Detect which cell encompasses the target text, then output its (x, y) center coordinate. 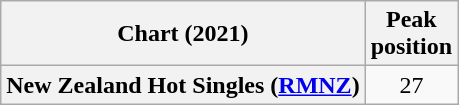
Peakposition (411, 34)
Chart (2021) (183, 34)
27 (411, 85)
New Zealand Hot Singles (RMNZ) (183, 85)
